For the text-containing cell, return its midpoint in (X, Y) coordinate format. 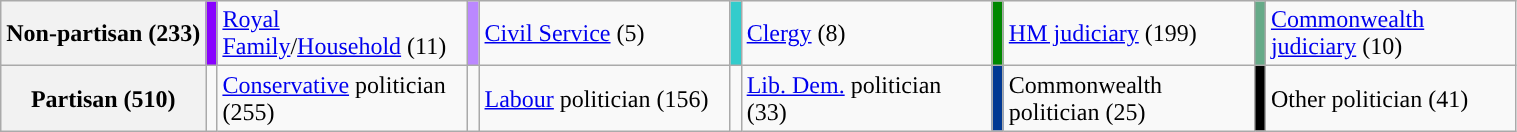
Civil Service (5) (604, 34)
Other politician (41) (1390, 98)
Commonwealth politician (25) (1128, 98)
Partisan (510) (104, 98)
Non-partisan (233) (104, 34)
Conservative politician (255) (342, 98)
Clergy (8) (866, 34)
HM judiciary (199) (1128, 34)
Lib. Dem. politician (33) (866, 98)
Commonwealth judiciary (10) (1390, 34)
Royal Family/Household (11) (342, 34)
Labour politician (156) (604, 98)
